Output the [X, Y] coordinate of the center of the cell containing the given text.  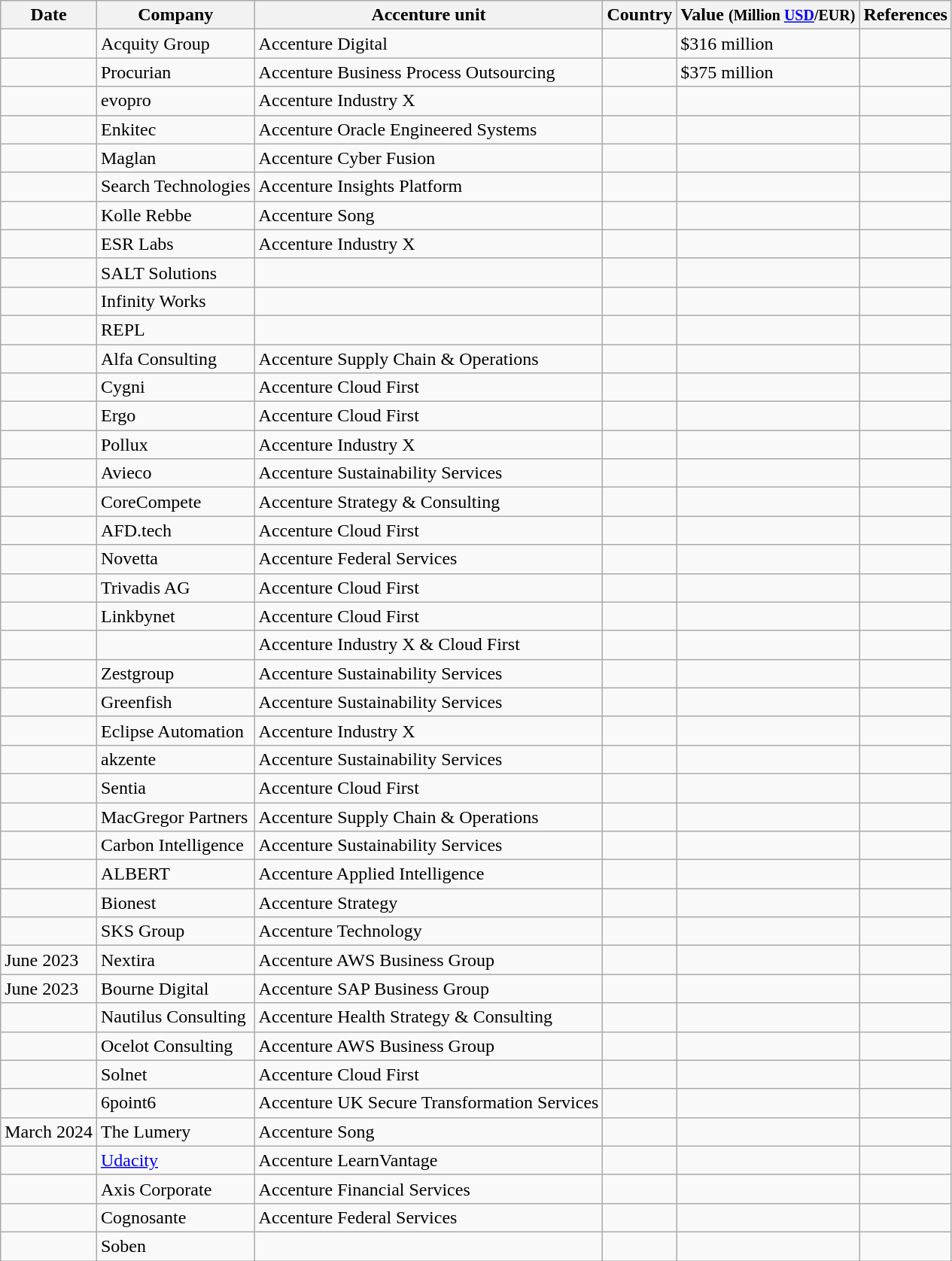
Accenture Industry X & Cloud First [429, 645]
Axis Corporate [175, 1189]
6point6 [175, 1103]
The Lumery [175, 1132]
$375 million [768, 72]
Accenture unit [429, 15]
ALBERT [175, 874]
Country [640, 15]
Soben [175, 1246]
Company [175, 15]
Carbon Intelligence [175, 846]
AFD.tech [175, 530]
Bourne Digital [175, 989]
Ocelot Consulting [175, 1046]
Zestgroup [175, 673]
Nautilus Consulting [175, 1017]
Value (Million USD/EUR) [768, 15]
Cygni [175, 387]
CoreCompete [175, 502]
Greenfish [175, 702]
Accenture Cyber Fusion [429, 158]
Eclipse Automation [175, 731]
Procurian [175, 72]
Kolle Rebbe [175, 215]
Ergo [175, 416]
akzente [175, 759]
Accenture Health Strategy & Consulting [429, 1017]
$316 million [768, 44]
Sentia [175, 788]
SALT Solutions [175, 272]
Pollux [175, 445]
March 2024 [49, 1132]
Date [49, 15]
Enkitec [175, 129]
Accenture Financial Services [429, 1189]
Accenture Digital [429, 44]
Accenture Technology [429, 931]
Alfa Consulting [175, 359]
Acquity Group [175, 44]
Accenture Oracle Engineered Systems [429, 129]
Udacity [175, 1160]
Accenture SAP Business Group [429, 989]
Avieco [175, 473]
References [906, 15]
ESR Labs [175, 244]
evopro [175, 101]
Novetta [175, 559]
Linkbynet [175, 616]
Infinity Works [175, 301]
Accenture Applied Intelligence [429, 874]
MacGregor Partners [175, 816]
Accenture Insights Platform [429, 187]
Bionest [175, 903]
Nextira [175, 960]
SKS Group [175, 931]
Maglan [175, 158]
Accenture Strategy & Consulting [429, 502]
Accenture Business Process Outsourcing [429, 72]
Accenture UK Secure Transformation Services [429, 1103]
Solnet [175, 1074]
Accenture LearnVantage [429, 1160]
Cognosante [175, 1217]
REPL [175, 330]
Search Technologies [175, 187]
Accenture Strategy [429, 903]
Trivadis AG [175, 588]
